Search for the cell housing the specified text and yield its (x, y) center coordinate. 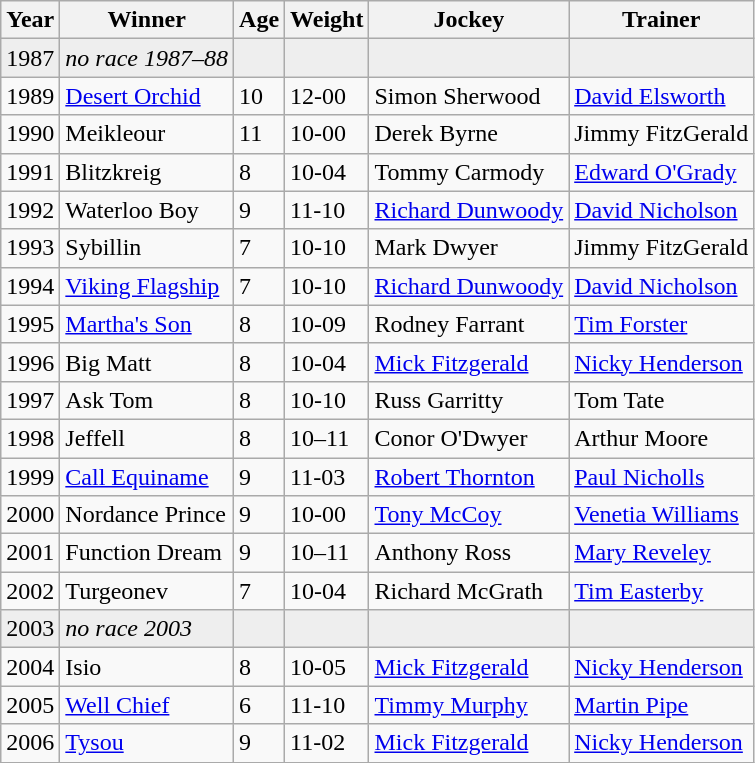
Paul Nicholls (662, 477)
Edward O'Grady (662, 172)
1993 (30, 248)
10 (260, 96)
Isio (147, 667)
Arthur Moore (662, 438)
no race 1987–88 (147, 58)
Simon Sherwood (469, 96)
2004 (30, 667)
1987 (30, 58)
11 (260, 134)
Russ Garritty (469, 400)
Rodney Farrant (469, 324)
Weight (327, 20)
Trainer (662, 20)
Sybillin (147, 248)
Well Chief (147, 705)
11-02 (327, 743)
Nordance Prince (147, 515)
Tony McCoy (469, 515)
11-03 (327, 477)
2002 (30, 591)
Robert Thornton (469, 477)
Function Dream (147, 553)
1992 (30, 210)
no race 2003 (147, 629)
1990 (30, 134)
Winner (147, 20)
Mary Reveley (662, 553)
Desert Orchid (147, 96)
Turgeonev (147, 591)
Anthony Ross (469, 553)
Blitzkreig (147, 172)
Derek Byrne (469, 134)
Conor O'Dwyer (469, 438)
1998 (30, 438)
1995 (30, 324)
Viking Flagship (147, 286)
10-05 (327, 667)
David Elsworth (662, 96)
Timmy Murphy (469, 705)
Meikleour (147, 134)
Tysou (147, 743)
2003 (30, 629)
Tim Forster (662, 324)
1991 (30, 172)
Ask Tom (147, 400)
1999 (30, 477)
Call Equiname (147, 477)
2006 (30, 743)
1997 (30, 400)
Age (260, 20)
Richard McGrath (469, 591)
Tom Tate (662, 400)
6 (260, 705)
Waterloo Boy (147, 210)
Jockey (469, 20)
12-00 (327, 96)
10-09 (327, 324)
Big Matt (147, 362)
1994 (30, 286)
Martha's Son (147, 324)
1996 (30, 362)
Venetia Williams (662, 515)
Martin Pipe (662, 705)
Jeffell (147, 438)
2000 (30, 515)
Year (30, 20)
1989 (30, 96)
Tim Easterby (662, 591)
Mark Dwyer (469, 248)
Tommy Carmody (469, 172)
2005 (30, 705)
2001 (30, 553)
